Find where the given text appears and provide that cell's center as [X, Y] coordinate. 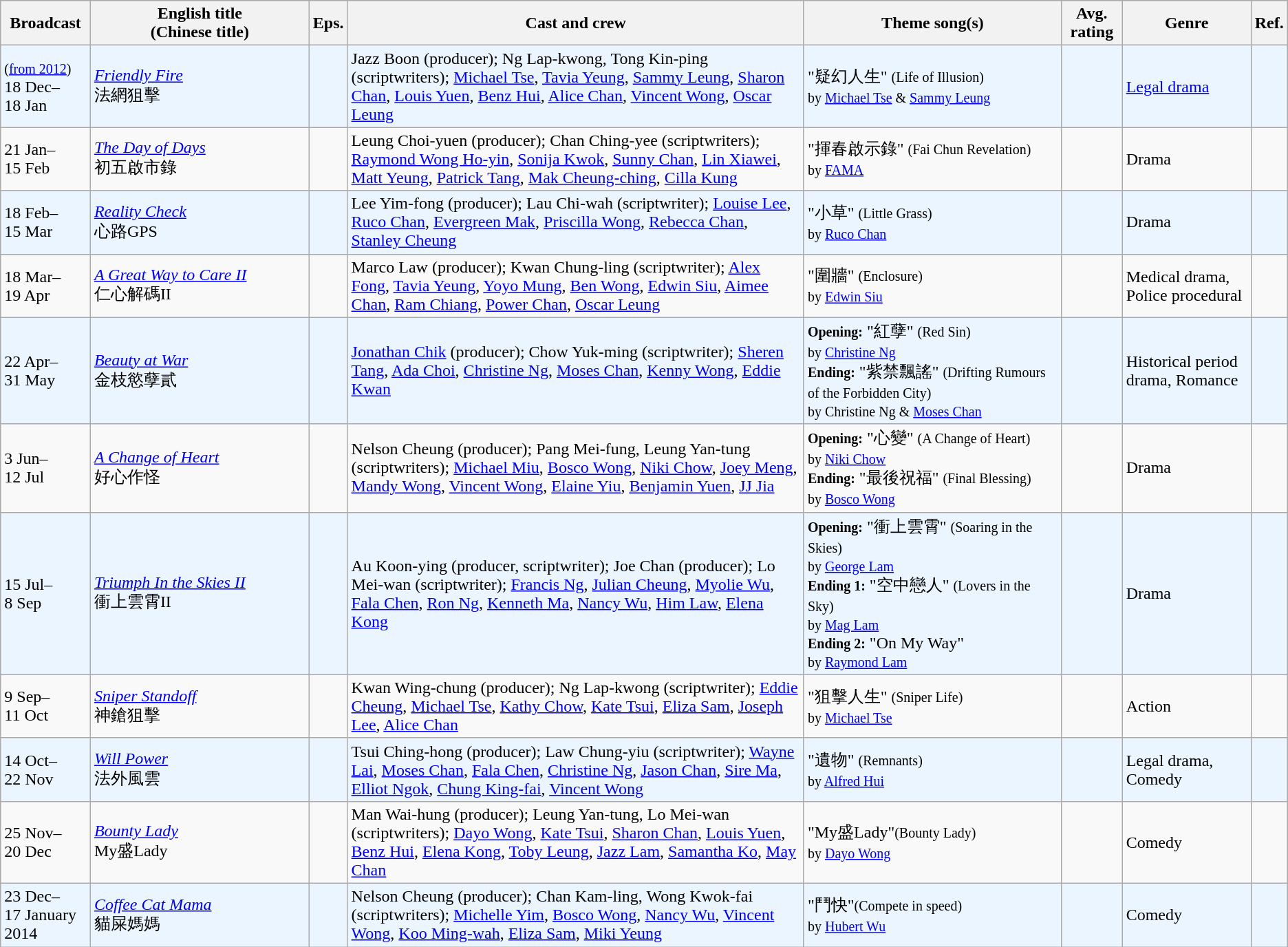
Cast and crew [575, 23]
Theme song(s) [932, 23]
"My盛Lady"(Bounty Lady)by Dayo Wong [932, 842]
Beauty at War金枝慾孽貳 [200, 370]
"鬥快"(Compete in speed)by Hubert Wu [932, 915]
18 Feb–15 Mar [45, 222]
Avg. rating [1091, 23]
Legal drama [1186, 87]
Opening: "衝上雲霄" (Soaring in the Skies) by George LamEnding 1: "空中戀人" (Lovers in the Sky) by Mag LamEnding 2: "On My Way" by Raymond Lam [932, 593]
A Great Way to Care II仁心解碼II [200, 286]
English title (Chinese title) [200, 23]
Historical period drama, Romance [1186, 370]
Legal drama, Comedy [1186, 769]
Will Power法外風雲 [200, 769]
"小草" (Little Grass)by Ruco Chan [932, 222]
Ref. [1269, 23]
23 Dec–17 January 2014 [45, 915]
Coffee Cat Mama貓屎媽媽 [200, 915]
Action [1186, 706]
The Day of Days初五啟市錄 [200, 159]
"揮春啟示錄" (Fai Chun Revelation)by FAMA [932, 159]
A Change of Heart好心作怪 [200, 468]
"遺物" (Remnants)by Alfred Hui [932, 769]
Broadcast [45, 23]
9 Sep–11 Oct [45, 706]
Bounty LadyMy盛Lady [200, 842]
18 Mar–19 Apr [45, 286]
14 Oct–22 Nov [45, 769]
21 Jan–15 Feb [45, 159]
Kwan Wing-chung (producer); Ng Lap-kwong (scriptwriter); Eddie Cheung, Michael Tse, Kathy Chow, Kate Tsui, Eliza Sam, Joseph Lee, Alice Chan [575, 706]
Genre [1186, 23]
"圍牆" (Enclosure)by Edwin Siu [932, 286]
15 Jul–8 Sep [45, 593]
25 Nov–20 Dec [45, 842]
Friendly Fire法網狙擊 [200, 87]
Sniper Standoff神鎗狙擊 [200, 706]
Medical drama, Police procedural [1186, 286]
"疑幻人生" (Life of Illusion)by Michael Tse & Sammy Leung [932, 87]
Opening: "心變" (A Change of Heart)by Niki ChowEnding: "最後祝福" (Final Blessing)by Bosco Wong [932, 468]
3 Jun–12 Jul [45, 468]
Triumph In the Skies II衝上雲霄II [200, 593]
Eps. [328, 23]
Opening: "紅孽" (Red Sin)by Christine NgEnding: "紫禁飄謠" (Drifting Rumours of the Forbidden City)by Christine Ng & Moses Chan [932, 370]
Jonathan Chik (producer); Chow Yuk-ming (scriptwriter); Sheren Tang, Ada Choi, Christine Ng, Moses Chan, Kenny Wong, Eddie Kwan [575, 370]
Reality Check心路GPS [200, 222]
22 Apr–31 May [45, 370]
Lee Yim-fong (producer); Lau Chi-wah (scriptwriter); Louise Lee, Ruco Chan, Evergreen Mak, Priscilla Wong, Rebecca Chan, Stanley Cheung [575, 222]
"狙擊人生" (Sniper Life)by Michael Tse [932, 706]
(from 2012)18 Dec–18 Jan [45, 87]
